Provide the (x, y) coordinate of the cell's center where the given text is located.  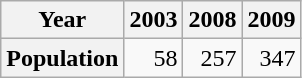
257 (212, 58)
58 (154, 58)
2009 (272, 20)
Year (62, 20)
2008 (212, 20)
347 (272, 58)
Population (62, 58)
2003 (154, 20)
